Identify which cell holds the provided text, then report its [x, y] central coordinate. 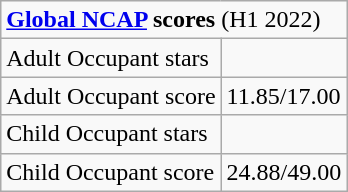
Child Occupant stars [111, 134]
Child Occupant score [111, 172]
11.85/17.00 [284, 96]
Global NCAP scores (H1 2022) [174, 20]
Adult Occupant stars [111, 58]
24.88/49.00 [284, 172]
Adult Occupant score [111, 96]
